Identify which cell holds the provided text, then report its (X, Y) central coordinate. 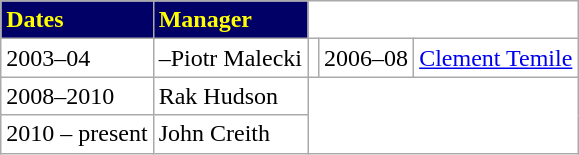
2006–08 (366, 58)
Clement Temile (496, 58)
2003–04 (77, 58)
2010 – present (77, 134)
Rak Hudson (230, 96)
Manager (230, 20)
–Piotr Malecki (230, 58)
Dates (77, 20)
2008–2010 (77, 96)
John Creith (230, 134)
